Return the [X, Y] coordinate for the center point of the cell that contains the specified text.  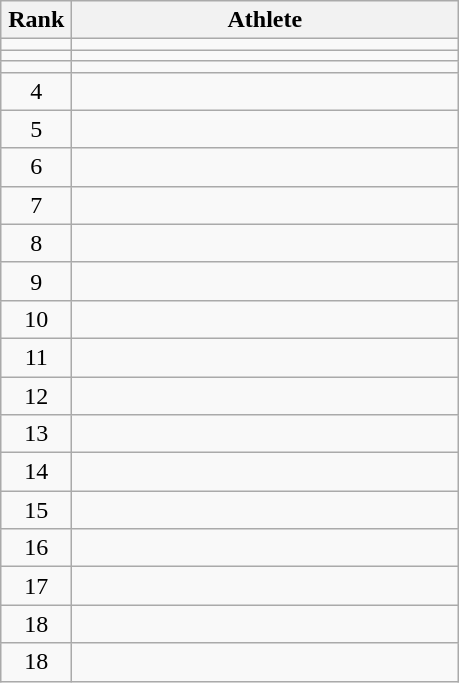
9 [36, 281]
17 [36, 586]
10 [36, 319]
5 [36, 129]
15 [36, 510]
16 [36, 548]
13 [36, 434]
8 [36, 243]
Rank [36, 20]
6 [36, 167]
Athlete [265, 20]
12 [36, 395]
14 [36, 472]
11 [36, 357]
4 [36, 91]
7 [36, 205]
